Determine the (X, Y) coordinate at the center of the cell enclosing the given text.  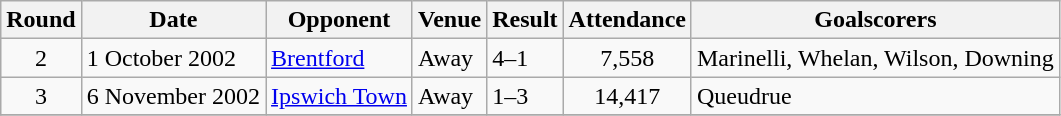
Opponent (340, 20)
Venue (449, 20)
Date (173, 20)
4–1 (525, 58)
3 (41, 96)
14,417 (627, 96)
Marinelli, Whelan, Wilson, Downing (875, 58)
Attendance (627, 20)
Ipswich Town (340, 96)
Goalscorers (875, 20)
1–3 (525, 96)
Queudrue (875, 96)
2 (41, 58)
7,558 (627, 58)
Result (525, 20)
Brentford (340, 58)
1 October 2002 (173, 58)
6 November 2002 (173, 96)
Round (41, 20)
